Determine the [X, Y] coordinate at the center of the cell enclosing the given text.  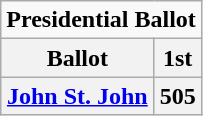
505 [178, 96]
Ballot [78, 58]
1st [178, 58]
John St. John [78, 96]
Presidential Ballot [102, 20]
